Output the [x, y] coordinate of the center of the cell containing the given text.  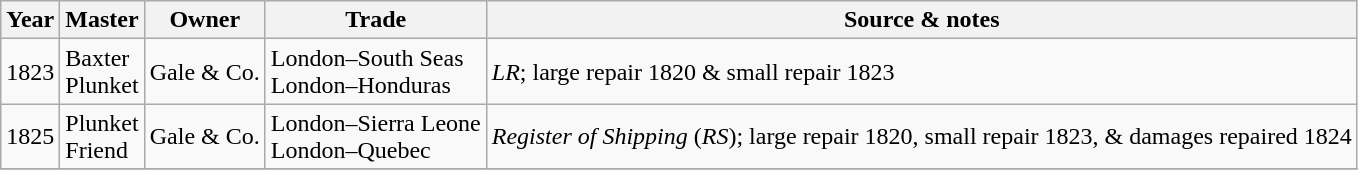
Master [102, 20]
Source & notes [922, 20]
London–South SeasLondon–Honduras [376, 72]
1823 [30, 72]
Register of Shipping (RS); large repair 1820, small repair 1823, & damages repaired 1824 [922, 136]
1825 [30, 136]
BaxterPlunket [102, 72]
PlunketFriend [102, 136]
LR; large repair 1820 & small repair 1823 [922, 72]
Owner [204, 20]
Trade [376, 20]
Year [30, 20]
London–Sierra LeoneLondon–Quebec [376, 136]
